Return (x, y) of the center of cell containing provided text 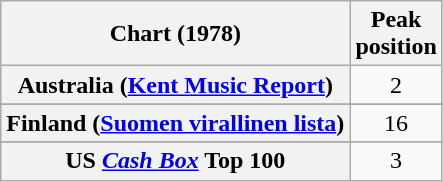
2 (396, 85)
Australia (Kent Music Report) (176, 85)
16 (396, 123)
3 (396, 161)
US Cash Box Top 100 (176, 161)
Chart (1978) (176, 34)
Peakposition (396, 34)
Finland (Suomen virallinen lista) (176, 123)
